Detect which cell encompasses the target text, then output its (X, Y) center coordinate. 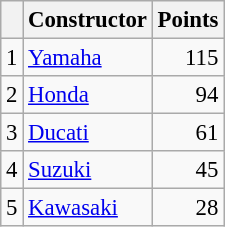
3 (12, 133)
115 (188, 58)
94 (188, 95)
4 (12, 170)
Points (188, 20)
Suzuki (88, 170)
5 (12, 208)
28 (188, 208)
Kawasaki (88, 208)
Ducati (88, 133)
Yamaha (88, 58)
Honda (88, 95)
2 (12, 95)
1 (12, 58)
61 (188, 133)
Constructor (88, 20)
45 (188, 170)
